For the text-containing cell, return its midpoint in [x, y] coordinate format. 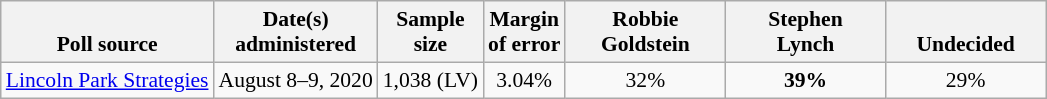
Undecided [966, 32]
39% [805, 80]
29% [966, 80]
Poll source [108, 32]
32% [645, 80]
Marginof error [524, 32]
Lincoln Park Strategies [108, 80]
3.04% [524, 80]
Date(s)administered [296, 32]
StephenLynch [805, 32]
RobbieGoldstein [645, 32]
August 8–9, 2020 [296, 80]
Samplesize [430, 32]
1,038 (LV) [430, 80]
